From the cell containing the given text, extract its center point as [x, y] coordinate. 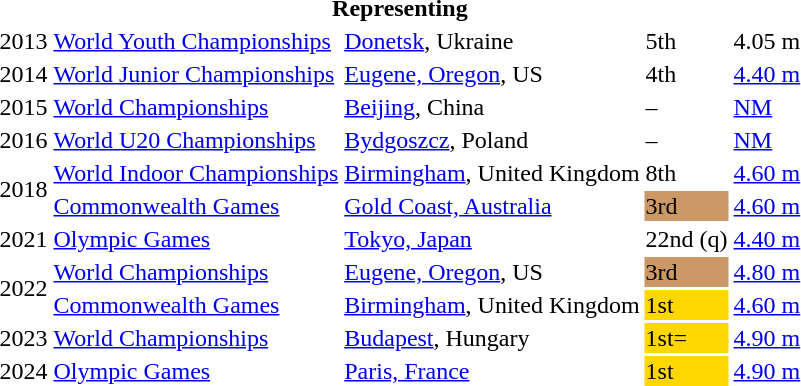
Bydgoszcz, Poland [492, 140]
1st= [686, 338]
Tokyo, Japan [492, 239]
World Youth Championships [196, 41]
World U20 Championships [196, 140]
4th [686, 74]
Beijing, China [492, 107]
8th [686, 173]
5th [686, 41]
Budapest, Hungary [492, 338]
22nd (q) [686, 239]
Donetsk, Ukraine [492, 41]
Paris, France [492, 371]
World Indoor Championships [196, 173]
World Junior Championships [196, 74]
Gold Coast, Australia [492, 206]
